From the cell containing the given text, extract its center point as [X, Y] coordinate. 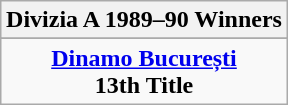
Divizia A 1989–90 Winners [144, 20]
Dinamo București13th Title [144, 72]
